Scan for the cell matching the given text and deliver its (x, y) coordinate at center. 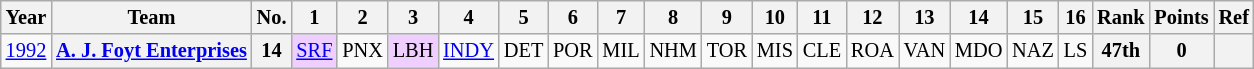
12 (872, 17)
NHM (674, 51)
0 (1182, 51)
9 (727, 17)
CLE (822, 51)
Year (26, 17)
INDY (468, 51)
7 (622, 17)
Rank (1120, 17)
DET (524, 51)
15 (1033, 17)
11 (822, 17)
4 (468, 17)
Points (1182, 17)
ROA (872, 51)
LS (1076, 51)
5 (524, 17)
8 (674, 17)
A. J. Foyt Enterprises (152, 51)
Team (152, 17)
Ref (1234, 17)
6 (572, 17)
3 (413, 17)
1992 (26, 51)
MIL (622, 51)
10 (775, 17)
TOR (727, 51)
13 (924, 17)
PNX (362, 51)
2 (362, 17)
16 (1076, 17)
SRF (314, 51)
47th (1120, 51)
LBH (413, 51)
POR (572, 51)
No. (272, 17)
NAZ (1033, 51)
1 (314, 17)
MDO (978, 51)
VAN (924, 51)
MIS (775, 51)
